Locate the cell with the specified text and output its [x, y] center coordinate. 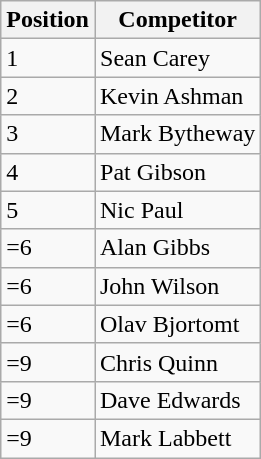
Dave Edwards [177, 400]
4 [48, 172]
John Wilson [177, 286]
Olav Bjortomt [177, 324]
Alan Gibbs [177, 248]
5 [48, 210]
Kevin Ashman [177, 96]
2 [48, 96]
Position [48, 20]
Nic Paul [177, 210]
3 [48, 134]
Sean Carey [177, 58]
Pat Gibson [177, 172]
Competitor [177, 20]
Chris Quinn [177, 362]
Mark Labbett [177, 438]
1 [48, 58]
Mark Bytheway [177, 134]
